Pinpoint the cell where the given text exists, returning its (x, y) midpoint coordinate. 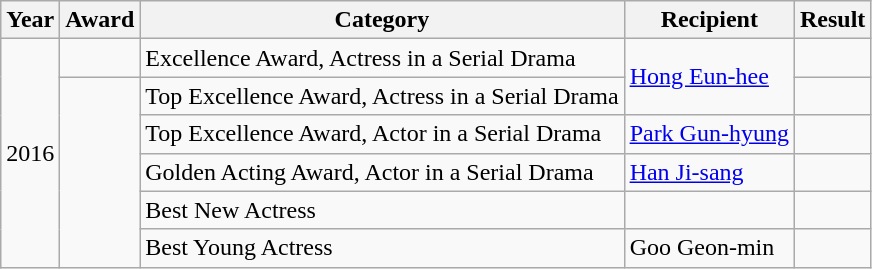
Han Ji-sang (709, 172)
Hong Eun-hee (709, 77)
Golden Acting Award, Actor in a Serial Drama (382, 172)
Category (382, 20)
Award (100, 20)
Park Gun-hyung (709, 134)
Year (30, 20)
2016 (30, 153)
Result (832, 20)
Excellence Award, Actress in a Serial Drama (382, 58)
Recipient (709, 20)
Best Young Actress (382, 248)
Top Excellence Award, Actress in a Serial Drama (382, 96)
Best New Actress (382, 210)
Goo Geon-min (709, 248)
Top Excellence Award, Actor in a Serial Drama (382, 134)
